Scan for the cell matching the given text and deliver its [X, Y] coordinate at center. 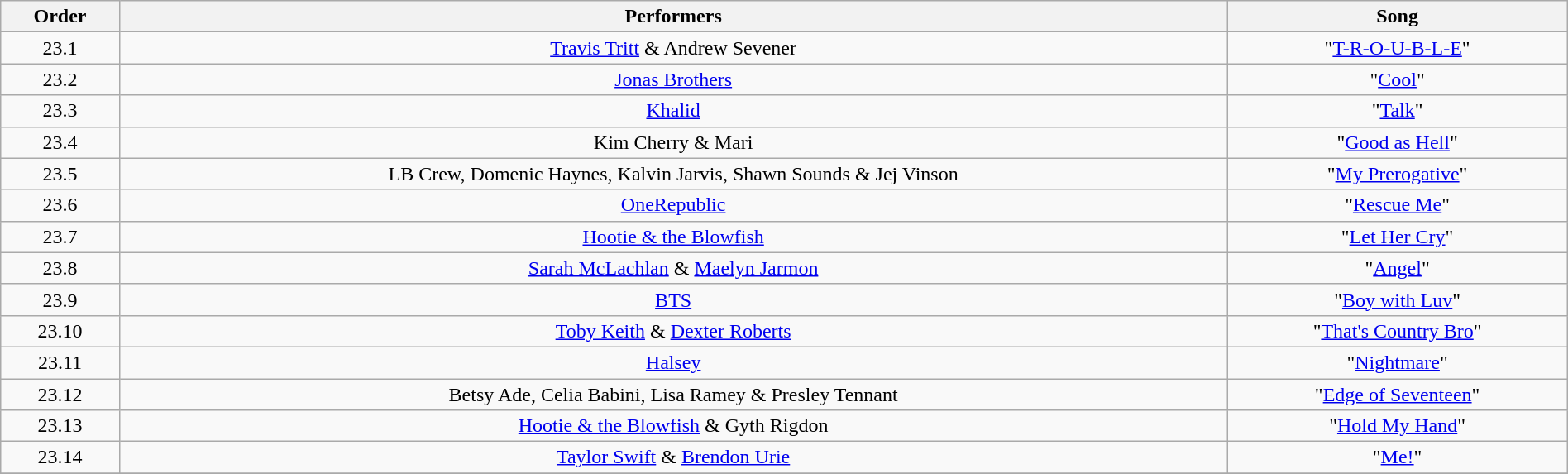
23.2 [60, 79]
Kim Cherry & Mari [673, 142]
"Rescue Me" [1398, 205]
"My Prerogative" [1398, 174]
"Nightmare" [1398, 362]
"Edge of Seventeen" [1398, 395]
23.12 [60, 395]
Toby Keith & Dexter Roberts [673, 331]
23.4 [60, 142]
23.8 [60, 268]
23.10 [60, 331]
"That's Country Bro" [1398, 331]
Hootie & the Blowfish [673, 237]
Song [1398, 17]
BTS [673, 299]
Performers [673, 17]
Halsey [673, 362]
"Good as Hell" [1398, 142]
Taylor Swift & Brendon Urie [673, 457]
Jonas Brothers [673, 79]
23.1 [60, 48]
Sarah McLachlan & Maelyn Jarmon [673, 268]
Travis Tritt & Andrew Sevener [673, 48]
"Angel" [1398, 268]
"Boy with Luv" [1398, 299]
LB Crew, Domenic Haynes, Kalvin Jarvis, Shawn Sounds & Jej Vinson [673, 174]
Hootie & the Blowfish & Gyth Rigdon [673, 426]
23.7 [60, 237]
"Let Her Cry" [1398, 237]
OneRepublic [673, 205]
"Hold My Hand" [1398, 426]
Khalid [673, 111]
23.5 [60, 174]
Betsy Ade, Celia Babini, Lisa Ramey & Presley Tennant [673, 395]
23.6 [60, 205]
"Cool" [1398, 79]
"Me!" [1398, 457]
Order [60, 17]
"Talk" [1398, 111]
23.3 [60, 111]
23.14 [60, 457]
23.9 [60, 299]
23.13 [60, 426]
23.11 [60, 362]
"T-R-O-U-B-L-E" [1398, 48]
